Return (x, y) of the center of cell containing provided text 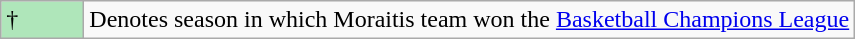
† (42, 20)
Denotes season in which Moraitis team won the Basketball Champions League (470, 20)
